Scan for the cell matching the given text and deliver its (x, y) coordinate at center. 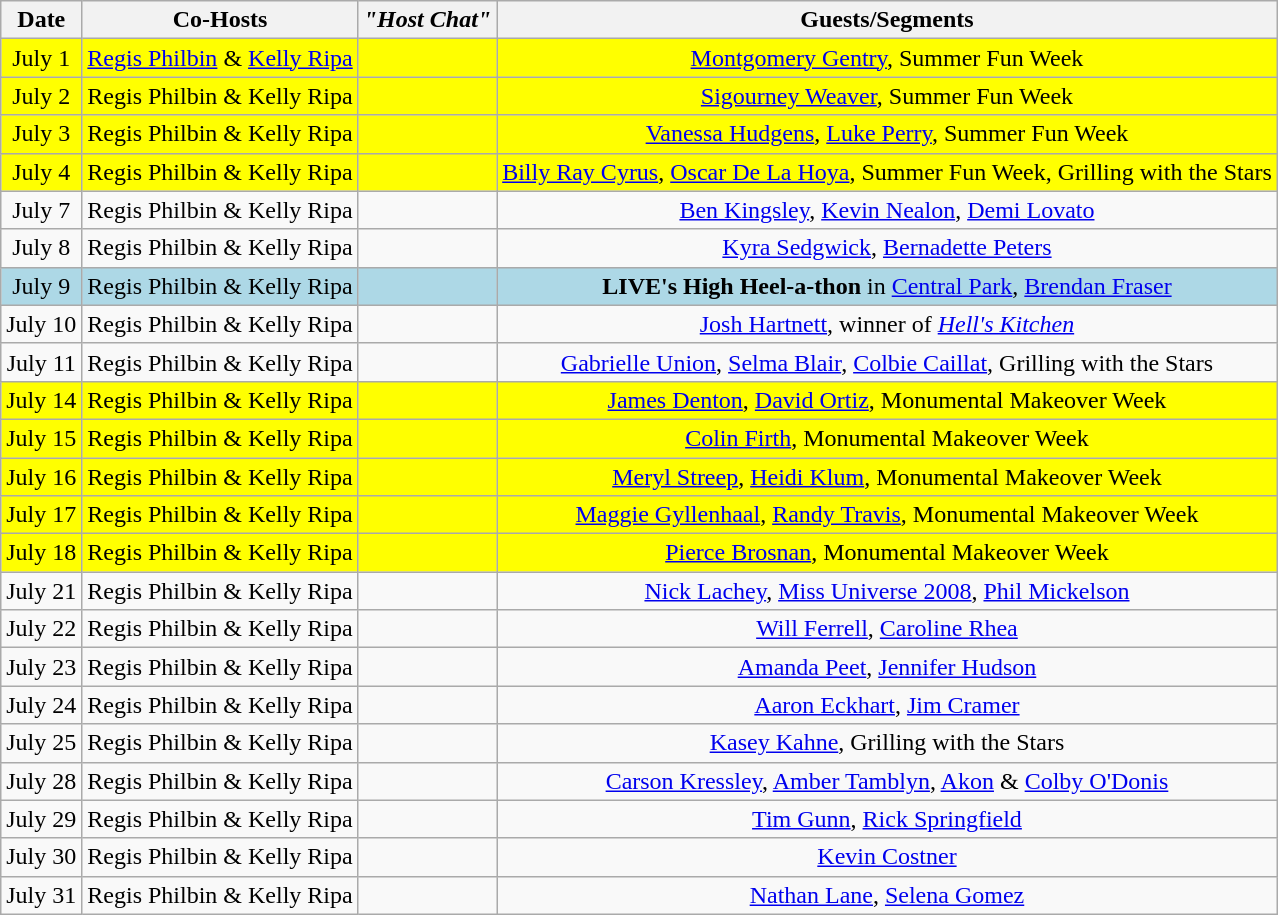
July 25 (42, 743)
Ben Kingsley, Kevin Nealon, Demi Lovato (888, 210)
July 22 (42, 629)
July 29 (42, 819)
Maggie Gyllenhaal, Randy Travis, Monumental Makeover Week (888, 515)
LIVE's High Heel-a-thon in Central Park, Brendan Fraser (888, 286)
July 31 (42, 895)
July 24 (42, 705)
July 10 (42, 324)
July 18 (42, 553)
Nathan Lane, Selena Gomez (888, 895)
July 4 (42, 172)
Aaron Eckhart, Jim Cramer (888, 705)
Meryl Streep, Heidi Klum, Monumental Makeover Week (888, 477)
Billy Ray Cyrus, Oscar De La Hoya, Summer Fun Week, Grilling with the Stars (888, 172)
Amanda Peet, Jennifer Hudson (888, 667)
July 30 (42, 857)
Co-Hosts (220, 20)
Sigourney Weaver, Summer Fun Week (888, 96)
July 28 (42, 781)
Date (42, 20)
Kyra Sedgwick, Bernadette Peters (888, 248)
Montgomery Gentry, Summer Fun Week (888, 58)
Colin Firth, Monumental Makeover Week (888, 438)
July 1 (42, 58)
July 2 (42, 96)
July 17 (42, 515)
July 21 (42, 591)
Josh Hartnett, winner of Hell's Kitchen (888, 324)
July 23 (42, 667)
July 8 (42, 248)
July 16 (42, 477)
July 3 (42, 134)
Tim Gunn, Rick Springfield (888, 819)
Gabrielle Union, Selma Blair, Colbie Caillat, Grilling with the Stars (888, 362)
Guests/Segments (888, 20)
Kasey Kahne, Grilling with the Stars (888, 743)
July 7 (42, 210)
Nick Lachey, Miss Universe 2008, Phil Mickelson (888, 591)
"Host Chat" (427, 20)
July 9 (42, 286)
Pierce Brosnan, Monumental Makeover Week (888, 553)
Vanessa Hudgens, Luke Perry, Summer Fun Week (888, 134)
Carson Kressley, Amber Tamblyn, Akon & Colby O'Donis (888, 781)
July 15 (42, 438)
James Denton, David Ortiz, Monumental Makeover Week (888, 400)
Kevin Costner (888, 857)
July 11 (42, 362)
Will Ferrell, Caroline Rhea (888, 629)
July 14 (42, 400)
